From the cell containing the given text, extract its center point as (x, y) coordinate. 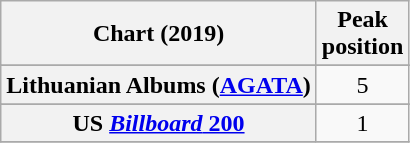
1 (362, 123)
Lithuanian Albums (AGATA) (159, 85)
5 (362, 85)
Chart (2019) (159, 34)
US Billboard 200 (159, 123)
Peakposition (362, 34)
